Return the [x, y] coordinate for the center point of the cell that contains the specified text.  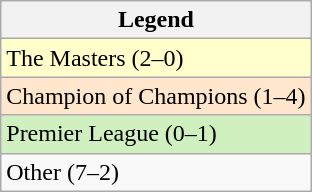
Premier League (0–1) [156, 134]
The Masters (2–0) [156, 58]
Champion of Champions (1–4) [156, 96]
Legend [156, 20]
Other (7–2) [156, 172]
